Find where the given text appears and provide that cell's center as [x, y] coordinate. 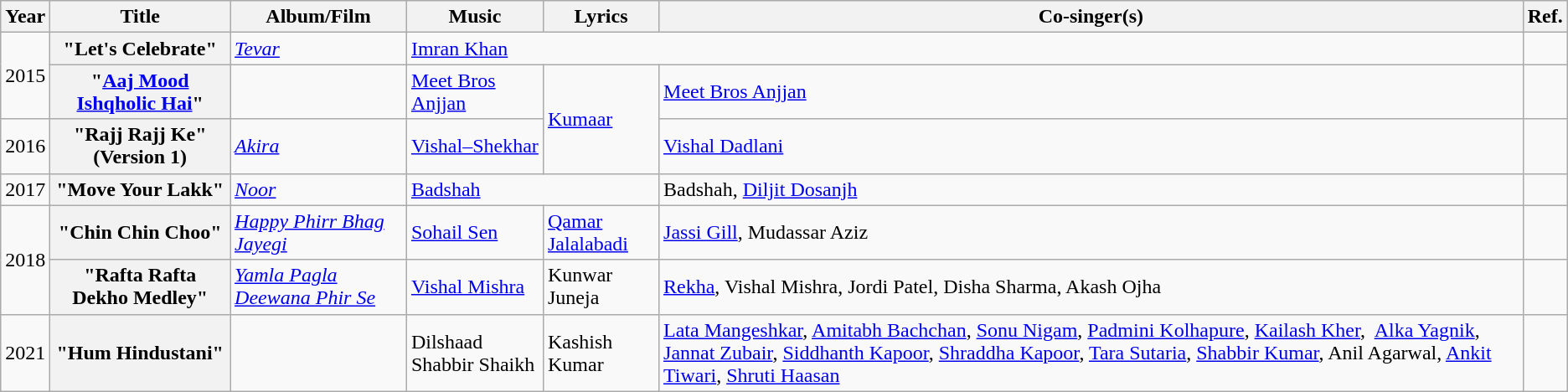
Dilshaad Shabbir Shaikh [474, 353]
Ref. [1545, 17]
2015 [25, 75]
"Chin Chin Choo" [141, 233]
Kumaar [601, 119]
2017 [25, 189]
Kashish Kumar [601, 353]
Noor [318, 189]
Year [25, 17]
Qamar Jalalabadi [601, 233]
Vishal Mishra [474, 286]
"Move Your Lakk" [141, 189]
Sohail Sen [474, 233]
Album/Film [318, 17]
2018 [25, 260]
Lyrics [601, 17]
Vishal–Shekhar [474, 146]
Vishal Dadlani [1091, 146]
"Hum Hindustani" [141, 353]
Akira [318, 146]
2021 [25, 353]
Music [474, 17]
"Rajj Rajj Ke" (Version 1) [141, 146]
"Let's Celebrate" [141, 49]
Yamla Pagla Deewana Phir Se [318, 286]
Kunwar Juneja [601, 286]
"Aaj Mood Ishqholic Hai" [141, 92]
Jassi Gill, Mudassar Aziz [1091, 233]
Badshah [533, 189]
2016 [25, 146]
Tevar [318, 49]
"Rafta Rafta Dekho Medley" [141, 286]
Title [141, 17]
Badshah, Diljit Dosanjh [1091, 189]
Rekha, Vishal Mishra, Jordi Patel, Disha Sharma, Akash Ojha [1091, 286]
Imran Khan [965, 49]
Happy Phirr Bhag Jayegi [318, 233]
Co-singer(s) [1091, 17]
